Capture the cell that displays the provided text and extract its (x, y) central coordinate. 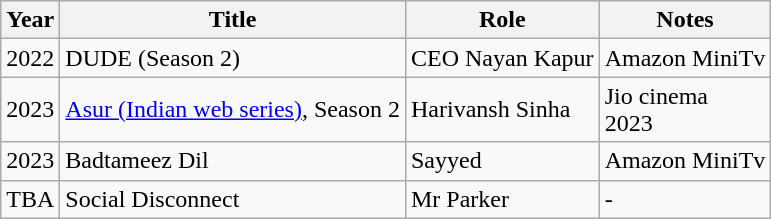
- (685, 199)
Role (502, 20)
Notes (685, 20)
Harivansh Sinha (502, 110)
Sayyed (502, 161)
CEO Nayan Kapur (502, 58)
Asur (Indian web series), Season 2 (233, 110)
Year (30, 20)
Jio cinema2023 (685, 110)
Social Disconnect (233, 199)
TBA (30, 199)
Title (233, 20)
DUDE (Season 2) (233, 58)
Badtameez Dil (233, 161)
Mr Parker (502, 199)
2022 (30, 58)
